Determine the [X, Y] coordinate at the center of the cell enclosing the given text.  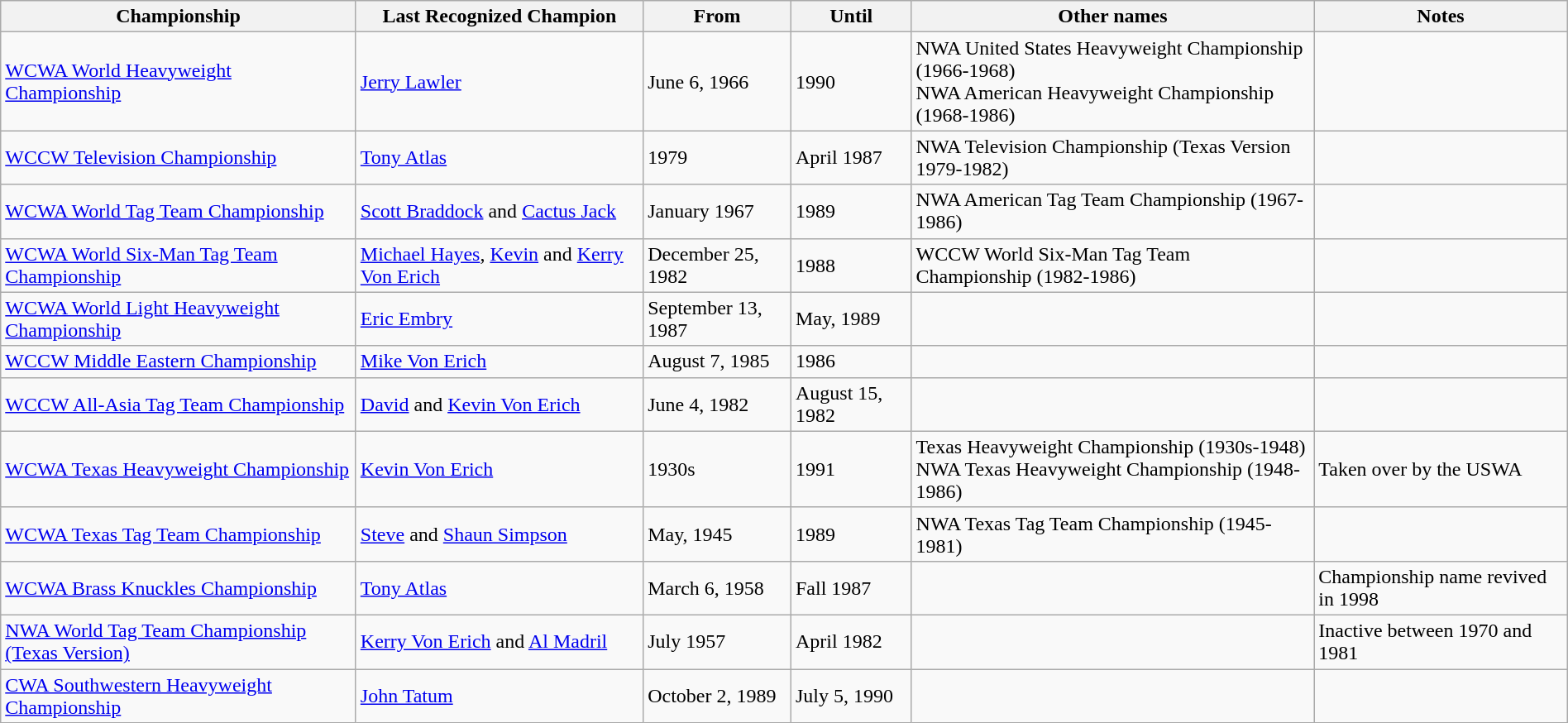
Fall 1987 [851, 587]
WCCW Television Championship [179, 157]
Until [851, 17]
Kerry Von Erich and Al Madril [500, 642]
Championship name revived in 1998 [1441, 587]
December 25, 1982 [718, 265]
Jerry Lawler [500, 81]
August 7, 1985 [718, 361]
April 1987 [851, 157]
August 15, 1982 [851, 404]
WCWA World Heavyweight Championship [179, 81]
NWA World Tag Team Championship (Texas Version) [179, 642]
Notes [1441, 17]
Championship [179, 17]
1930s [718, 469]
WCCW Middle Eastern Championship [179, 361]
Texas Heavyweight Championship (1930s-1948)NWA Texas Heavyweight Championship (1948-1986) [1113, 469]
June 4, 1982 [718, 404]
Kevin Von Erich [500, 469]
NWA Texas Tag Team Championship (1945-1981) [1113, 534]
1988 [851, 265]
Eric Embry [500, 319]
NWA Television Championship (Texas Version 1979-1982) [1113, 157]
WCCW World Six-Man Tag Team Championship (1982-1986) [1113, 265]
April 1982 [851, 642]
WCWA World Six-Man Tag Team Championship [179, 265]
Michael Hayes, Kevin and Kerry Von Erich [500, 265]
WCCW All-Asia Tag Team Championship [179, 404]
1986 [851, 361]
May, 1989 [851, 319]
David and Kevin Von Erich [500, 404]
1990 [851, 81]
NWA American Tag Team Championship (1967-1986) [1113, 212]
March 6, 1958 [718, 587]
WCWA Brass Knuckles Championship [179, 587]
1991 [851, 469]
June 6, 1966 [718, 81]
Taken over by the USWA [1441, 469]
Steve and Shaun Simpson [500, 534]
1979 [718, 157]
WCWA Texas Heavyweight Championship [179, 469]
CWA Southwestern Heavyweight Championship [179, 695]
WCWA Texas Tag Team Championship [179, 534]
John Tatum [500, 695]
WCWA World Light Heavyweight Championship [179, 319]
July 1957 [718, 642]
Inactive between 1970 and 1981 [1441, 642]
May, 1945 [718, 534]
NWA United States Heavyweight Championship (1966-1968)NWA American Heavyweight Championship (1968-1986) [1113, 81]
October 2, 1989 [718, 695]
September 13, 1987 [718, 319]
Other names [1113, 17]
Scott Braddock and Cactus Jack [500, 212]
Last Recognized Champion [500, 17]
WCWA World Tag Team Championship [179, 212]
Mike Von Erich [500, 361]
From [718, 17]
July 5, 1990 [851, 695]
January 1967 [718, 212]
